Capture the cell that displays the provided text and extract its (X, Y) central coordinate. 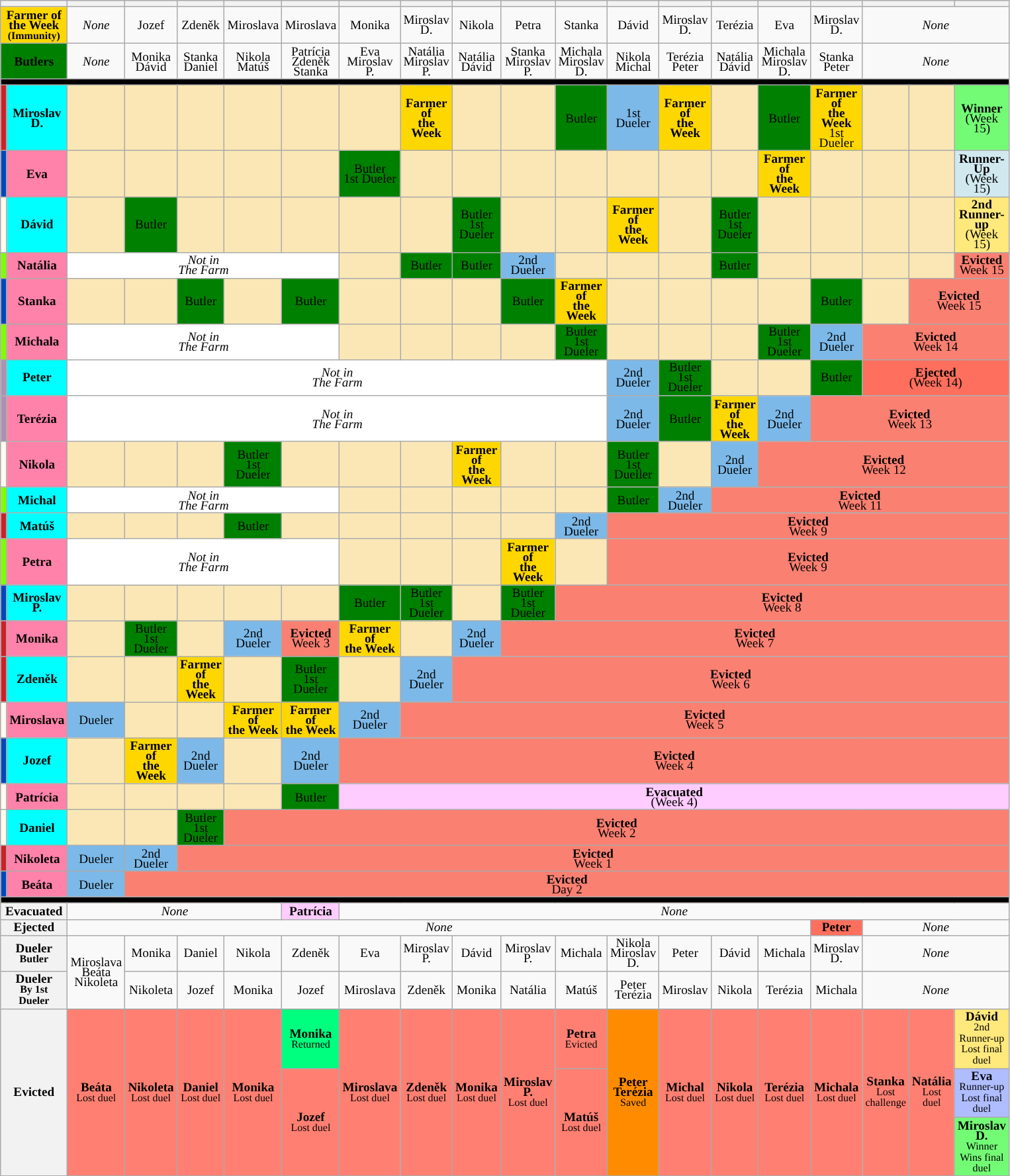
TeréziaLost duel (784, 1092)
MatúšLost duel (581, 1122)
Dávid2nd Runner-upLost final duel (982, 1038)
PeterTerézia (633, 990)
Evicted Week 12 (884, 465)
1st Dueler (633, 118)
Runner-Up (Week 15) (982, 173)
MonikaDávid (151, 61)
EvaMiroslav P. (370, 61)
Evicted Week 1 (593, 858)
Evicted Week 6 (731, 679)
Evicted Day 2 (567, 884)
Evicted Week 5 (705, 720)
Michal (37, 500)
Evicted Week 8 (782, 602)
Evicted Week 14 (936, 341)
NikolaMatúš (253, 61)
JozefLost duel (311, 1122)
Miroslav D.WinnerWins final duel (982, 1146)
NikoletaLost duel (151, 1092)
NatáliaMiroslav P. (426, 61)
PeterTeréziaSaved (633, 1092)
MichalaLost duel (836, 1092)
Miroslav P.Lost duel (528, 1092)
StankaDaniel (201, 61)
StankaMiroslav P. (528, 61)
Farmer ofthe Week 1st Dueler (836, 118)
Ejected (34, 927)
PatríciaZdeněkStanka (311, 61)
Winner (Week 15) (982, 118)
Ejected (Week 14) (936, 377)
Evicted Week 7 (755, 638)
NatáliaLost duel (932, 1092)
Butler1st Dueller (633, 465)
ZdeněkLost duel (426, 1092)
MonikaReturned (311, 1038)
Evicted (34, 1092)
NikolaLost duel (735, 1092)
EvaRunner-upLost final duel (982, 1093)
StankaLost challenge (886, 1092)
PetraEvicted (581, 1038)
NikolaMiroslav D. (633, 953)
Farmer of the Week(Immunity) (34, 25)
MichalLost duel (685, 1092)
Evacuated (34, 911)
Evicted Week 11 (860, 500)
TeréziaPeter (685, 61)
Evicted Week 4 (674, 761)
NikolaMichal (633, 61)
Beáta (37, 884)
Miroslav (685, 990)
Evicted Week 3 (311, 638)
2nd Runner-up (Week 15) (982, 224)
StankaPeter (836, 61)
DuelerBy 1st Dueler (34, 990)
BeátaLost duel (97, 1092)
DuelerButler (34, 953)
Evacuated (Week 4) (674, 797)
MiroslavaBeátaNikoleta (97, 972)
Butlers (34, 61)
Evicted Week 13 (909, 418)
DanielLost duel (201, 1092)
MiroslavaLost duel (370, 1092)
Evicted Week 2 (617, 827)
